Pinpoint the cell where the given text exists, returning its [X, Y] midpoint coordinate. 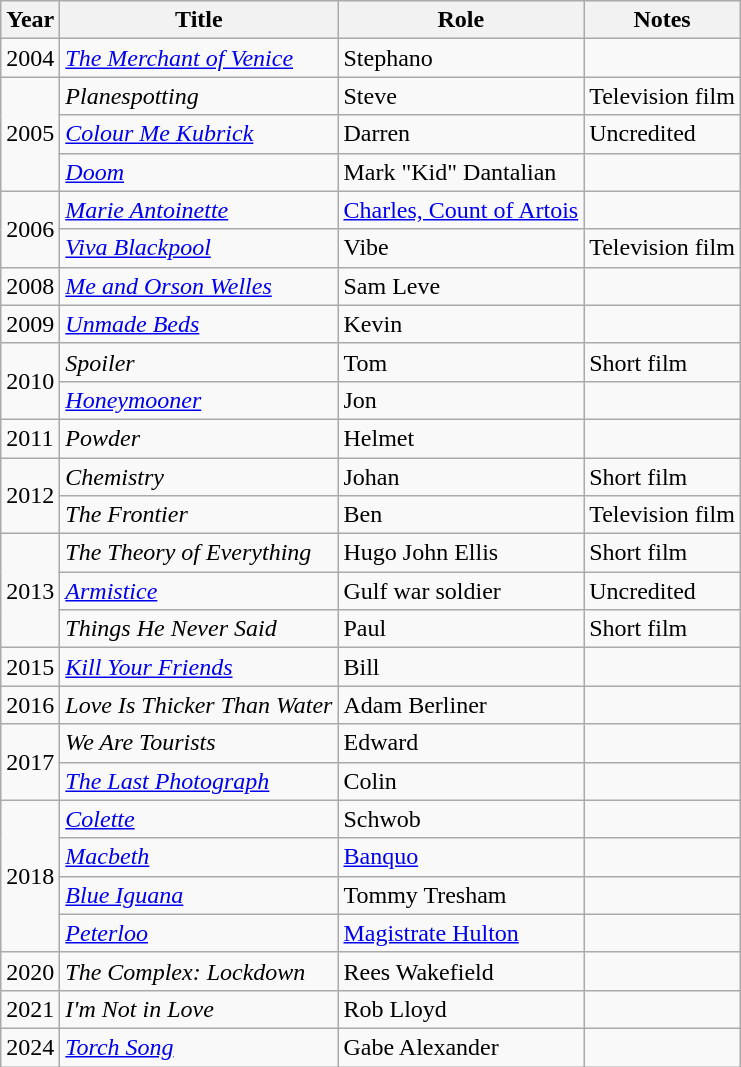
Armistice [199, 591]
Charles, Count of Artois [461, 210]
Year [30, 20]
Paul [461, 629]
Magistrate Hulton [461, 933]
The Complex: Lockdown [199, 971]
2021 [30, 1009]
2006 [30, 229]
Jon [461, 400]
Colette [199, 819]
Gulf war soldier [461, 591]
2010 [30, 381]
2011 [30, 438]
2017 [30, 762]
Macbeth [199, 857]
Helmet [461, 438]
The Last Photograph [199, 781]
Honeymooner [199, 400]
Love Is Thicker Than Water [199, 705]
Unmade Beds [199, 324]
I'm Not in Love [199, 1009]
2018 [30, 876]
Ben [461, 515]
2020 [30, 971]
Spoiler [199, 362]
2005 [30, 134]
The Frontier [199, 515]
Rob Lloyd [461, 1009]
Vibe [461, 248]
Rees Wakefield [461, 971]
Torch Song [199, 1047]
Gabe Alexander [461, 1047]
Schwob [461, 819]
Johan [461, 477]
We Are Tourists [199, 743]
2012 [30, 496]
Edward [461, 743]
2024 [30, 1047]
The Theory of Everything [199, 553]
Tom [461, 362]
Kevin [461, 324]
Stephano [461, 58]
Marie Antoinette [199, 210]
Role [461, 20]
Blue Iguana [199, 895]
2016 [30, 705]
Hugo John Ellis [461, 553]
Doom [199, 172]
Me and Orson Welles [199, 286]
2004 [30, 58]
Powder [199, 438]
Title [199, 20]
Viva Blackpool [199, 248]
Things He Never Said [199, 629]
Kill Your Friends [199, 667]
2009 [30, 324]
Chemistry [199, 477]
2015 [30, 667]
Sam Leve [461, 286]
Notes [662, 20]
Colour Me Kubrick [199, 134]
Banquo [461, 857]
Colin [461, 781]
Tommy Tresham [461, 895]
Bill [461, 667]
2013 [30, 591]
Darren [461, 134]
The Merchant of Venice [199, 58]
Peterloo [199, 933]
Steve [461, 96]
2008 [30, 286]
Planespotting [199, 96]
Mark "Kid" Dantalian [461, 172]
Adam Berliner [461, 705]
